Return the [x, y] coordinate for the center point of the cell that contains the specified text.  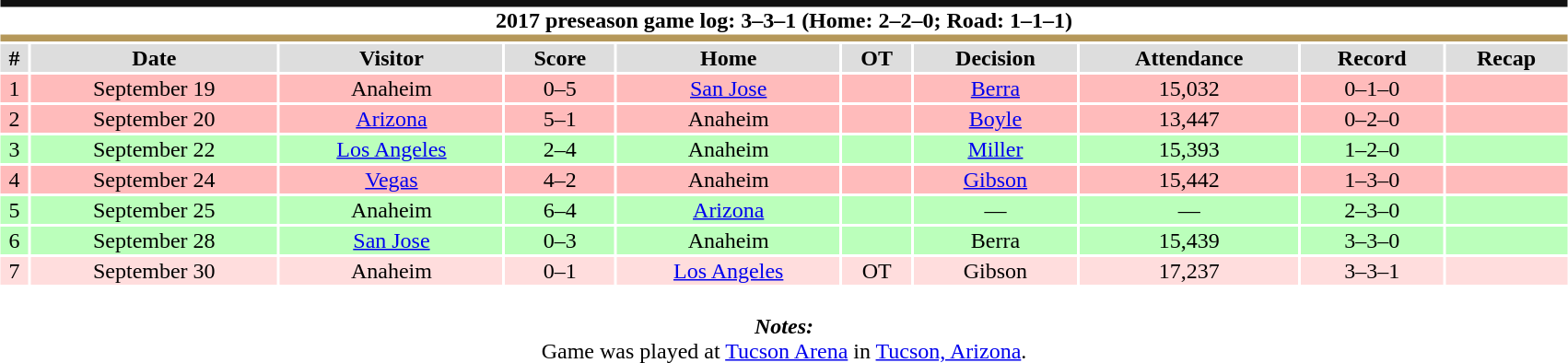
September 28 [154, 240]
0–2–0 [1373, 119]
2–4 [560, 149]
0–1–0 [1373, 88]
15,442 [1189, 180]
Score [560, 58]
1 [15, 88]
Recap [1506, 58]
Visitor [392, 58]
5 [15, 210]
September 20 [154, 119]
September 19 [154, 88]
3–3–1 [1373, 271]
2017 preseason game log: 3–3–1 (Home: 2–2–0; Road: 1–1–1) [784, 20]
3 [15, 149]
Home [729, 58]
13,447 [1189, 119]
September 30 [154, 271]
0–5 [560, 88]
17,237 [1189, 271]
2 [15, 119]
September 25 [154, 210]
September 24 [154, 180]
Boyle [995, 119]
Date [154, 58]
Miller [995, 149]
1–2–0 [1373, 149]
# [15, 58]
0–3 [560, 240]
15,393 [1189, 149]
4 [15, 180]
3–3–0 [1373, 240]
15,439 [1189, 240]
7 [15, 271]
Decision [995, 58]
Vegas [392, 180]
0–1 [560, 271]
15,032 [1189, 88]
Attendance [1189, 58]
4–2 [560, 180]
Record [1373, 58]
6 [15, 240]
2–3–0 [1373, 210]
September 22 [154, 149]
5–1 [560, 119]
1–3–0 [1373, 180]
6–4 [560, 210]
